Provide the (x, y) coordinate of the cell's center where the given text is located.  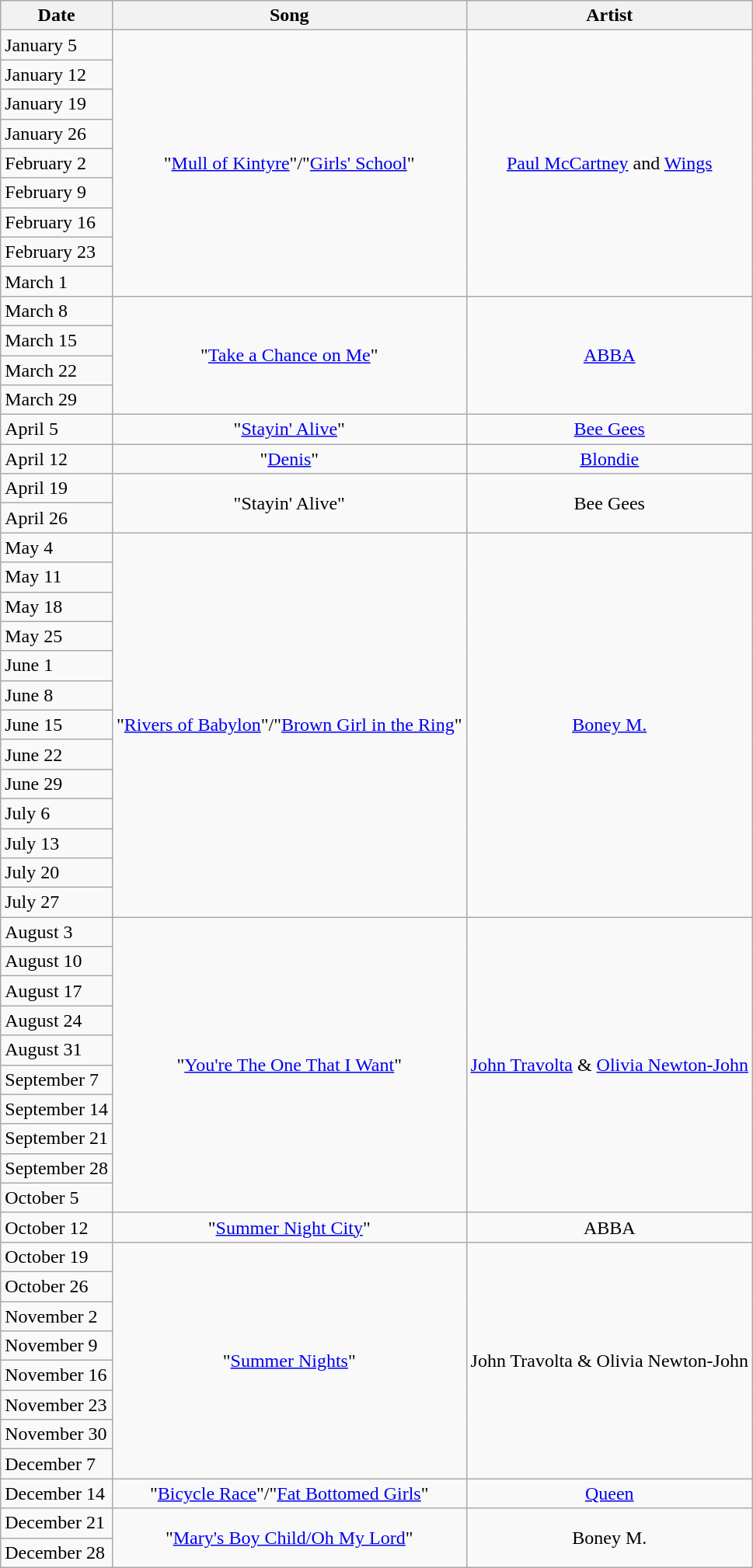
September 28 (57, 1168)
August 3 (57, 932)
November 23 (57, 1405)
February 16 (57, 222)
July 6 (57, 813)
Artist (609, 16)
November 9 (57, 1346)
Paul McCartney and Wings (609, 163)
May 25 (57, 636)
September 7 (57, 1080)
June 15 (57, 725)
May 18 (57, 607)
April 26 (57, 518)
February 9 (57, 193)
July 20 (57, 873)
"Mary's Boy Child/Oh My Lord" (289, 1538)
March 22 (57, 370)
January 26 (57, 134)
"Denis" (289, 459)
Song (289, 16)
June 8 (57, 695)
May 4 (57, 548)
February 2 (57, 163)
September 21 (57, 1139)
August 10 (57, 961)
October 19 (57, 1257)
"Summer Night City" (289, 1227)
March 8 (57, 311)
January 19 (57, 104)
December 14 (57, 1493)
November 30 (57, 1434)
Date (57, 16)
"Mull of Kintyre"/"Girls' School" (289, 163)
"You're The One That I Want" (289, 1066)
Queen (609, 1493)
November 16 (57, 1375)
September 14 (57, 1109)
"Take a Chance on Me" (289, 355)
February 23 (57, 252)
"Summer Nights" (289, 1360)
April 19 (57, 488)
"Bicycle Race"/"Fat Bottomed Girls" (289, 1493)
June 22 (57, 754)
March 1 (57, 281)
December 21 (57, 1523)
May 11 (57, 577)
June 1 (57, 666)
March 15 (57, 340)
March 29 (57, 400)
August 17 (57, 991)
December 7 (57, 1464)
April 12 (57, 459)
July 13 (57, 843)
January 12 (57, 75)
October 5 (57, 1198)
June 29 (57, 784)
"Rivers of Babylon"/"Brown Girl in the Ring" (289, 725)
August 24 (57, 1020)
October 26 (57, 1286)
January 5 (57, 45)
October 12 (57, 1227)
December 28 (57, 1552)
August 31 (57, 1050)
November 2 (57, 1316)
April 5 (57, 429)
Blondie (609, 459)
July 27 (57, 902)
